Return (X, Y) of the center of cell containing provided text 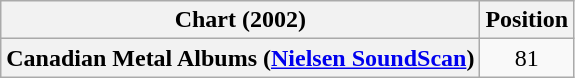
Chart (2002) (240, 20)
Canadian Metal Albums (Nielsen SoundScan) (240, 58)
81 (527, 58)
Position (527, 20)
